Locate the cell with the specified text and output its [x, y] center coordinate. 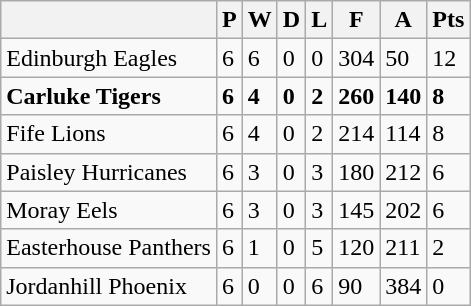
1 [260, 248]
Pts [448, 20]
202 [404, 210]
F [356, 20]
212 [404, 172]
145 [356, 210]
Edinburgh Eagles [109, 58]
Moray Eels [109, 210]
Fife Lions [109, 134]
5 [320, 248]
90 [356, 286]
Jordanhill Phoenix [109, 286]
180 [356, 172]
211 [404, 248]
304 [356, 58]
Easterhouse Panthers [109, 248]
384 [404, 286]
114 [404, 134]
260 [356, 96]
W [260, 20]
D [291, 20]
140 [404, 96]
214 [356, 134]
Carluke Tigers [109, 96]
P [229, 20]
A [404, 20]
50 [404, 58]
120 [356, 248]
12 [448, 58]
Paisley Hurricanes [109, 172]
L [320, 20]
